Scan for the cell matching the given text and deliver its (X, Y) coordinate at center. 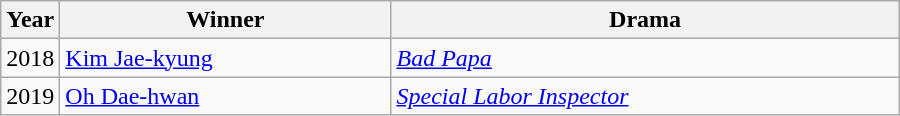
Year (30, 20)
Special Labor Inspector (645, 96)
2018 (30, 58)
Drama (645, 20)
Bad Papa (645, 58)
Kim Jae-kyung (226, 58)
2019 (30, 96)
Winner (226, 20)
Oh Dae-hwan (226, 96)
